Find where the given text appears and provide that cell's center as [X, Y] coordinate. 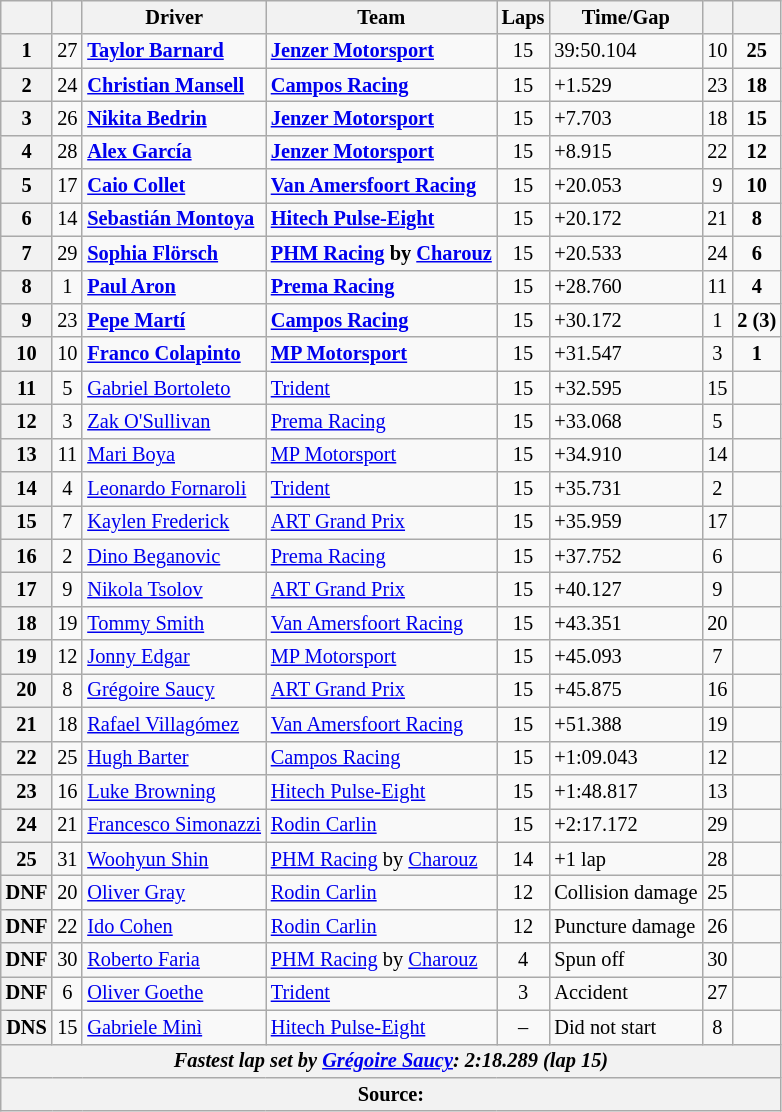
Rafael Villagómez [174, 724]
+1.529 [626, 85]
Dino Beganovic [174, 556]
+7.703 [626, 118]
+20.053 [626, 186]
Fastest lap set by Grégoire Saucy: 2:18.289 (lap 15) [391, 1061]
+43.351 [626, 623]
Did not start [626, 1027]
39:50.104 [626, 51]
+31.547 [626, 354]
Francesco Simonazzi [174, 825]
+1 lap [626, 859]
DNS [27, 1027]
+20.533 [626, 253]
+32.595 [626, 388]
Grégoire Saucy [174, 690]
Paul Aron [174, 287]
Collision damage [626, 892]
Ido Cohen [174, 926]
– [524, 1027]
Tommy Smith [174, 623]
Pepe Martí [174, 320]
+28.760 [626, 287]
+8.915 [626, 152]
31 [67, 859]
Jonny Edgar [174, 657]
+20.172 [626, 219]
Leonardo Fornaroli [174, 489]
+51.388 [626, 724]
Team [382, 17]
Sebastián Montoya [174, 219]
Nikola Tsolov [174, 589]
Sophia Flörsch [174, 253]
Oliver Gray [174, 892]
Accident [626, 993]
Mari Boya [174, 455]
Woohyun Shin [174, 859]
+1:09.043 [626, 758]
2 (3) [756, 320]
Hugh Barter [174, 758]
Franco Colapinto [174, 354]
Christian Mansell [174, 85]
+35.959 [626, 522]
+33.068 [626, 421]
Kaylen Frederick [174, 522]
Roberto Faria [174, 960]
Puncture damage [626, 926]
+37.752 [626, 556]
Time/Gap [626, 17]
+1:48.817 [626, 791]
Driver [174, 17]
Spun off [626, 960]
+35.731 [626, 489]
Oliver Goethe [174, 993]
+30.172 [626, 320]
+34.910 [626, 455]
Laps [524, 17]
Zak O'Sullivan [174, 421]
Nikita Bedrin [174, 118]
+40.127 [626, 589]
+45.093 [626, 657]
Taylor Barnard [174, 51]
Gabriel Bortoleto [174, 388]
Alex García [174, 152]
Caio Collet [174, 186]
+45.875 [626, 690]
Source: [391, 1094]
+2:17.172 [626, 825]
Luke Browning [174, 791]
Gabriele Minì [174, 1027]
